Pinpoint the cell where the given text exists, returning its (x, y) midpoint coordinate. 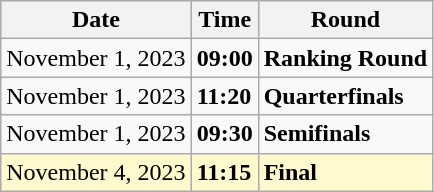
Round (345, 20)
Time (224, 20)
Date (96, 20)
09:30 (224, 134)
November 4, 2023 (96, 172)
Semifinals (345, 134)
Ranking Round (345, 58)
Quarterfinals (345, 96)
Final (345, 172)
09:00 (224, 58)
11:20 (224, 96)
11:15 (224, 172)
